Return [X, Y] of the center of cell containing provided text 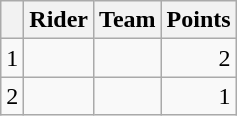
Points [198, 20]
Team [128, 20]
Rider [59, 20]
